Detect which cell encompasses the target text, then output its [X, Y] center coordinate. 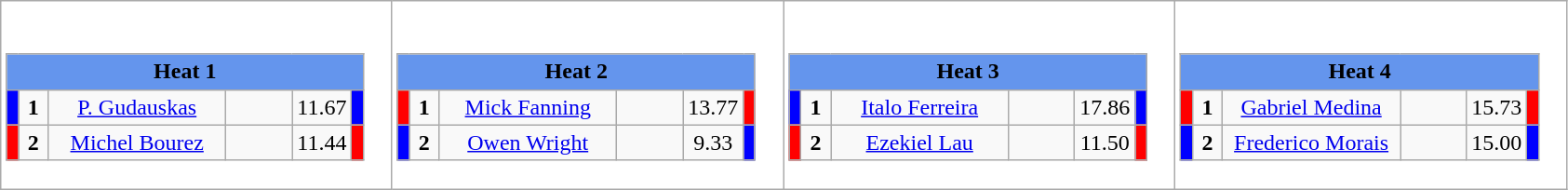
Mick Fanning [529, 107]
Heat 1 1 P. Gudauskas 11.67 2 Michel Bourez 11.44 [196, 95]
Owen Wright [529, 142]
Italo Ferreira [919, 107]
Heat 3 [968, 72]
11.67 [322, 107]
17.86 [1106, 107]
Gabriel Medina [1312, 107]
Ezekiel Lau [919, 142]
11.44 [322, 142]
9.33 [713, 142]
Heat 4 [1360, 72]
Heat 4 1 Gabriel Medina 15.73 2 Frederico Morais 15.00 [1372, 95]
Heat 2 1 Mick Fanning 13.77 2 Owen Wright 9.33 [588, 95]
15.00 [1496, 142]
Heat 1 [184, 72]
15.73 [1496, 107]
13.77 [713, 107]
Heat 3 1 Italo Ferreira 17.86 2 Ezekiel Lau 11.50 [979, 95]
Michel Bourez [138, 142]
Frederico Morais [1312, 142]
P. Gudauskas [138, 107]
11.50 [1106, 142]
Heat 2 [576, 72]
